Detect which cell encompasses the target text, then output its (x, y) center coordinate. 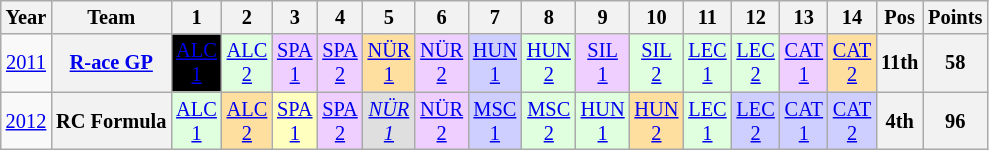
2012 (26, 121)
SIL2 (657, 63)
96 (955, 121)
8 (549, 17)
1 (196, 17)
R-ace GP (111, 63)
11th (900, 63)
4th (900, 121)
7 (495, 17)
9 (603, 17)
MSC1 (495, 121)
6 (442, 17)
11 (707, 17)
Team (111, 17)
Points (955, 17)
3 (294, 17)
Pos (900, 17)
MSC2 (549, 121)
SIL1 (603, 63)
RC Formula (111, 121)
10 (657, 17)
Year (26, 17)
2 (247, 17)
14 (852, 17)
58 (955, 63)
4 (340, 17)
12 (756, 17)
2011 (26, 63)
5 (390, 17)
13 (804, 17)
